Capture the cell that displays the provided text and extract its (X, Y) central coordinate. 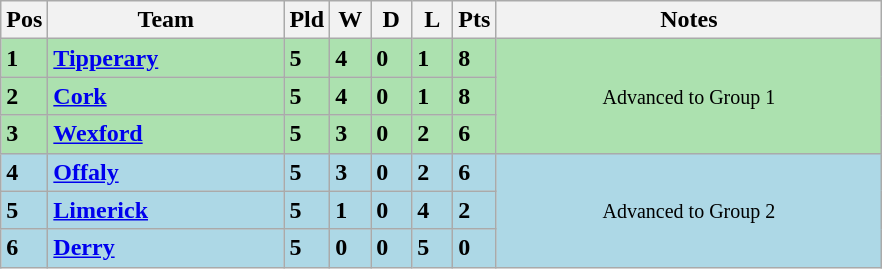
W (350, 20)
Advanced to Group 1 (689, 96)
Advanced to Group 2 (689, 210)
Notes (689, 20)
D (392, 20)
Team (166, 20)
Pld (307, 20)
Limerick (166, 210)
Offaly (166, 172)
Pos (24, 20)
L (432, 20)
Pts (474, 20)
Derry (166, 248)
Tipperary (166, 58)
Wexford (166, 134)
Cork (166, 96)
